Scan for the cell matching the given text and deliver its (x, y) coordinate at center. 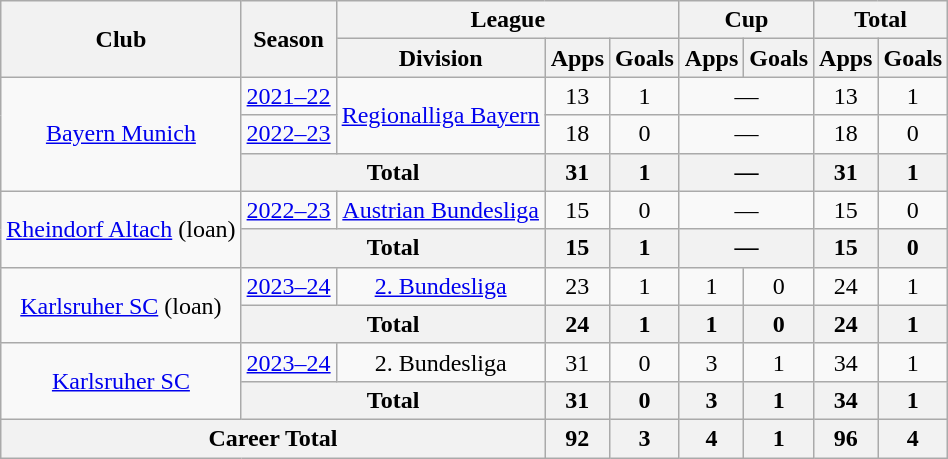
Karlsruher SC (loan) (121, 305)
92 (577, 438)
Bayern Munich (121, 134)
Austrian Bundesliga (440, 210)
Cup (746, 20)
Season (288, 39)
Regionalliga Bayern (440, 115)
Club (121, 39)
2021–22 (288, 96)
Career Total (273, 438)
Karlsruher SC (121, 381)
23 (577, 286)
Rheindorf Altach (loan) (121, 229)
League (508, 20)
Division (440, 58)
96 (846, 438)
